Determine the [X, Y] coordinate at the center of the cell enclosing the given text.  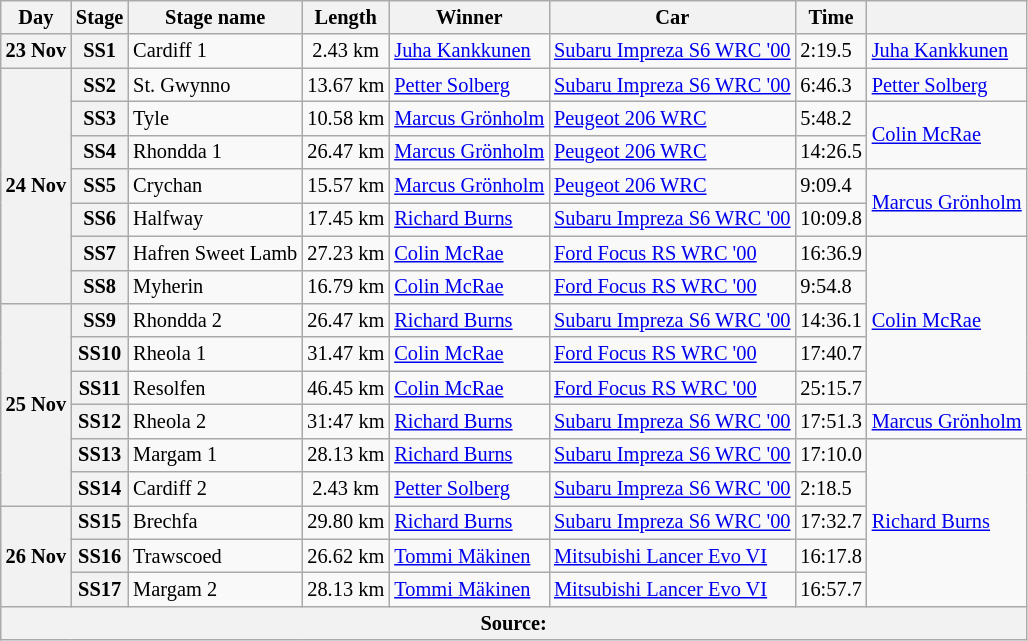
Stage name [215, 17]
Margam 2 [215, 589]
St. Gwynno [215, 85]
26 Nov [36, 556]
24 Nov [36, 186]
5:48.2 [830, 118]
SS8 [100, 287]
Myherin [215, 287]
9:54.8 [830, 287]
Crychan [215, 186]
SS10 [100, 354]
Source: [514, 623]
SS4 [100, 152]
27.23 km [346, 253]
13.67 km [346, 85]
Margam 1 [215, 455]
SS9 [100, 320]
25 Nov [36, 404]
23 Nov [36, 51]
Car [672, 17]
Rheola 1 [215, 354]
Cardiff 2 [215, 489]
Time [830, 17]
25:15.7 [830, 388]
46.45 km [346, 388]
SS6 [100, 219]
2:19.5 [830, 51]
Cardiff 1 [215, 51]
14:26.5 [830, 152]
SS13 [100, 455]
26.62 km [346, 556]
Trawscoed [215, 556]
SS3 [100, 118]
Stage [100, 17]
Brechfa [215, 522]
SS17 [100, 589]
17:51.3 [830, 421]
Length [346, 17]
17:40.7 [830, 354]
29.80 km [346, 522]
Rhondda 1 [215, 152]
SS2 [100, 85]
SS15 [100, 522]
16:36.9 [830, 253]
Rhondda 2 [215, 320]
6:46.3 [830, 85]
10:09.8 [830, 219]
Halfway [215, 219]
31.47 km [346, 354]
SS16 [100, 556]
2:18.5 [830, 489]
15.57 km [346, 186]
SS14 [100, 489]
31:47 km [346, 421]
Rheola 2 [215, 421]
SS11 [100, 388]
SS12 [100, 421]
Hafren Sweet Lamb [215, 253]
16:17.8 [830, 556]
SS7 [100, 253]
17.45 km [346, 219]
SS1 [100, 51]
16:57.7 [830, 589]
10.58 km [346, 118]
Resolfen [215, 388]
SS5 [100, 186]
14:36.1 [830, 320]
17:10.0 [830, 455]
17:32.7 [830, 522]
16.79 km [346, 287]
9:09.4 [830, 186]
Winner [469, 17]
Day [36, 17]
Tyle [215, 118]
